Determine the (x, y) coordinate at the center of the cell enclosing the given text.  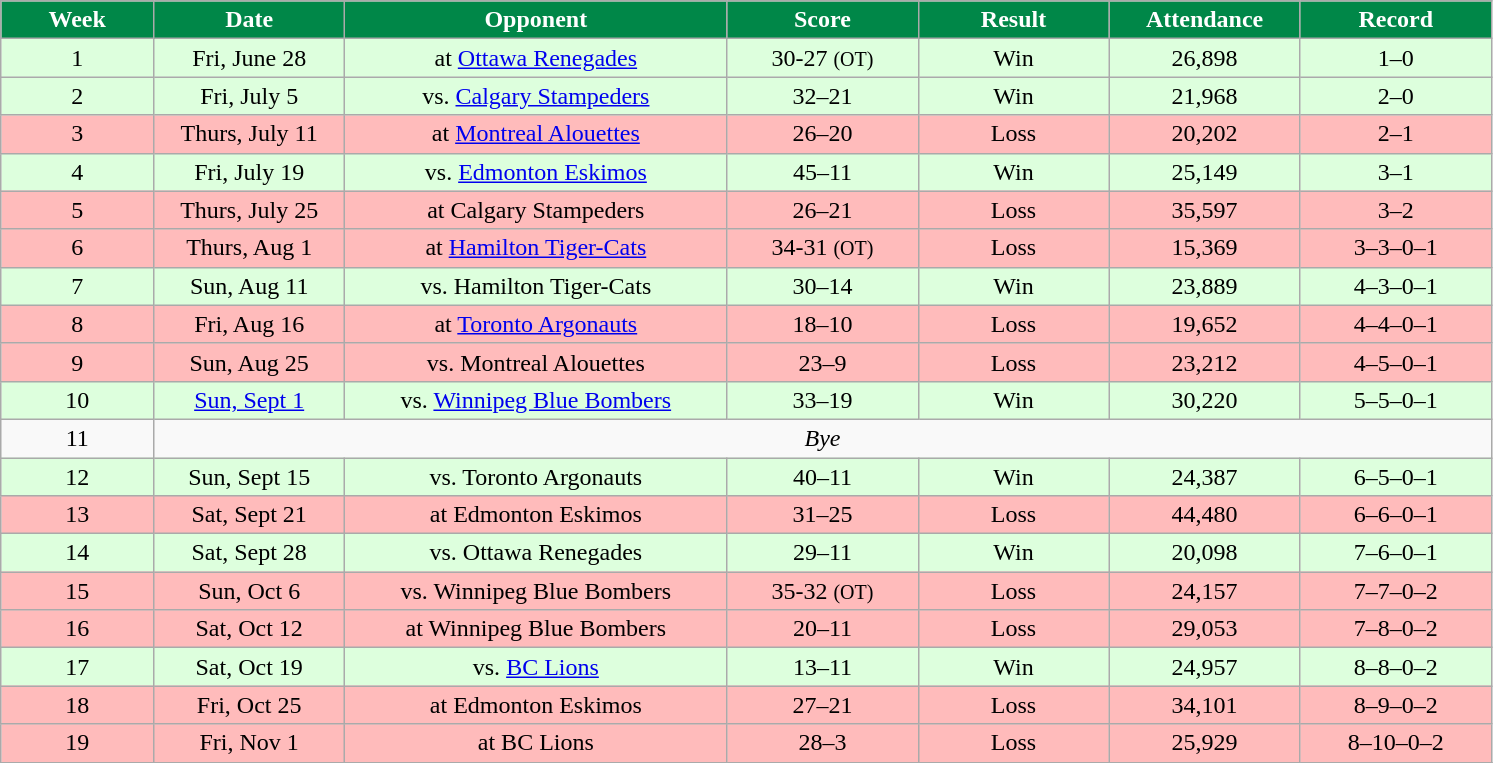
Sat, Sept 21 (250, 515)
Opponent (536, 20)
vs. Edmonton Eskimos (536, 172)
4–5–0–1 (1396, 362)
at BC Lions (536, 743)
Thurs, July 11 (250, 134)
3–3–0–1 (1396, 248)
35-32 (OT) (822, 591)
vs. Toronto Argonauts (536, 477)
vs. Ottawa Renegades (536, 553)
24,157 (1204, 591)
8–10–0–2 (1396, 743)
14 (78, 553)
vs. Calgary Stampeders (536, 96)
9 (78, 362)
Sun, Sept 15 (250, 477)
34-31 (OT) (822, 248)
1–0 (1396, 58)
25,929 (1204, 743)
24,957 (1204, 667)
Fri, Nov 1 (250, 743)
15 (78, 591)
Record (1396, 20)
Fri, July 19 (250, 172)
5 (78, 210)
Result (1014, 20)
6–5–0–1 (1396, 477)
24,387 (1204, 477)
2–1 (1396, 134)
Week (78, 20)
5–5–0–1 (1396, 400)
at Ottawa Renegades (536, 58)
4–3–0–1 (1396, 286)
Fri, July 5 (250, 96)
23,889 (1204, 286)
30–14 (822, 286)
8–9–0–2 (1396, 705)
20,202 (1204, 134)
31–25 (822, 515)
Fri, Aug 16 (250, 324)
29,053 (1204, 629)
7 (78, 286)
13–11 (822, 667)
Sat, Oct 12 (250, 629)
12 (78, 477)
11 (78, 438)
17 (78, 667)
40–11 (822, 477)
18–10 (822, 324)
7–8–0–2 (1396, 629)
1 (78, 58)
at Hamilton Tiger-Cats (536, 248)
3–1 (1396, 172)
Fri, June 28 (250, 58)
20,098 (1204, 553)
30,220 (1204, 400)
vs. Montreal Alouettes (536, 362)
25,149 (1204, 172)
30-27 (OT) (822, 58)
at Calgary Stampeders (536, 210)
Thurs, Aug 1 (250, 248)
6–6–0–1 (1396, 515)
at Toronto Argonauts (536, 324)
34,101 (1204, 705)
Thurs, July 25 (250, 210)
Sat, Sept 28 (250, 553)
Sun, Aug 11 (250, 286)
3 (78, 134)
13 (78, 515)
6 (78, 248)
29–11 (822, 553)
vs. BC Lions (536, 667)
10 (78, 400)
26,898 (1204, 58)
4–4–0–1 (1396, 324)
Score (822, 20)
16 (78, 629)
23,212 (1204, 362)
Bye (823, 438)
44,480 (1204, 515)
Sun, Oct 6 (250, 591)
Sun, Sept 1 (250, 400)
45–11 (822, 172)
Fri, Oct 25 (250, 705)
23–9 (822, 362)
Attendance (1204, 20)
at Montreal Alouettes (536, 134)
3–2 (1396, 210)
27–21 (822, 705)
4 (78, 172)
8–8–0–2 (1396, 667)
7–6–0–1 (1396, 553)
vs. Hamilton Tiger-Cats (536, 286)
18 (78, 705)
Sun, Aug 25 (250, 362)
20–11 (822, 629)
at Winnipeg Blue Bombers (536, 629)
7–7–0–2 (1396, 591)
21,968 (1204, 96)
2–0 (1396, 96)
33–19 (822, 400)
8 (78, 324)
35,597 (1204, 210)
15,369 (1204, 248)
26–21 (822, 210)
19 (78, 743)
2 (78, 96)
Date (250, 20)
28–3 (822, 743)
32–21 (822, 96)
19,652 (1204, 324)
26–20 (822, 134)
Sat, Oct 19 (250, 667)
